Pinpoint the cell where the given text exists, returning its [X, Y] midpoint coordinate. 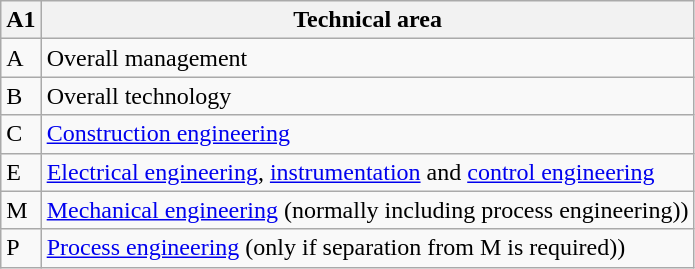
A [21, 58]
A1 [21, 20]
Process engineering (only if separation from M is required)) [368, 248]
Overall technology [368, 96]
Overall management [368, 58]
B [21, 96]
C [21, 134]
M [21, 210]
Technical area [368, 20]
Electrical engineering, instrumentation and control engineering [368, 172]
E [21, 172]
Construction engineering [368, 134]
Mechanical engineering (normally including process engineering)) [368, 210]
P [21, 248]
